Find where the given text appears and provide that cell's center as (x, y) coordinate. 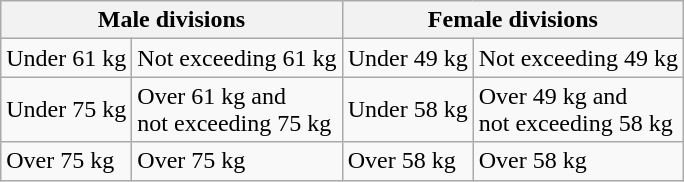
Under 58 kg (408, 110)
Under 75 kg (66, 110)
Over 61 kg andnot exceeding 75 kg (237, 110)
Over 49 kg andnot exceeding 58 kg (578, 110)
Male divisions (172, 20)
Not exceeding 49 kg (578, 58)
Under 61 kg (66, 58)
Under 49 kg (408, 58)
Female divisions (512, 20)
Not exceeding 61 kg (237, 58)
